Search for the cell housing the specified text and yield its [x, y] center coordinate. 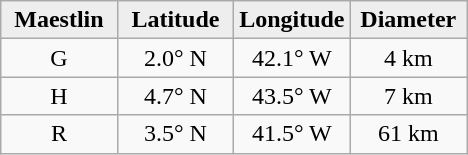
R [59, 134]
Diameter [408, 20]
2.0° N [175, 58]
4.7° N [175, 96]
61 km [408, 134]
42.1° W [292, 58]
7 km [408, 96]
G [59, 58]
Latitude [175, 20]
43.5° W [292, 96]
3.5° N [175, 134]
4 km [408, 58]
Maestlin [59, 20]
H [59, 96]
Longitude [292, 20]
41.5° W [292, 134]
